Detect which cell encompasses the target text, then output its [x, y] center coordinate. 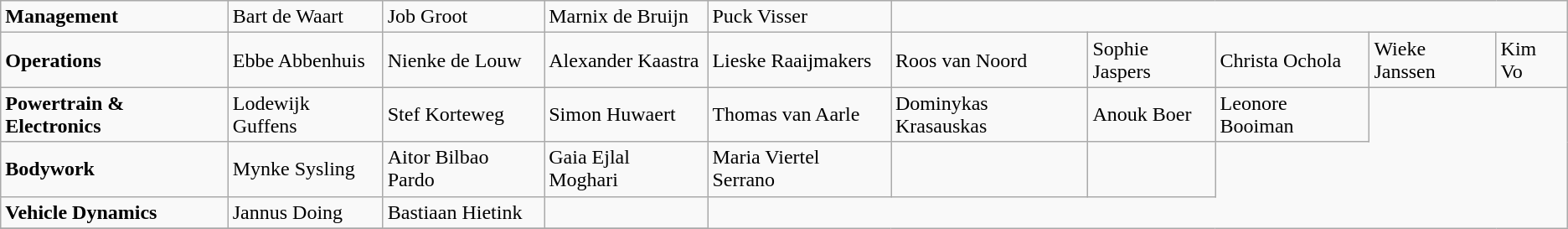
Operations [115, 60]
Christa Ochola [1292, 60]
Bodywork [115, 169]
Leonore Booiman [1292, 114]
Anouk Boer [1152, 114]
Jannus Doing [305, 212]
Job Groot [464, 17]
Mynke Sysling [305, 169]
Sophie Jaspers [1152, 60]
Puck Visser [799, 17]
Aitor Bilbao Pardo [464, 169]
Wieke Janssen [1432, 60]
Lodewijk Guffens [305, 114]
Marnix de Bruijn [627, 17]
Management [115, 17]
Maria Viertel Serrano [799, 169]
Bart de Waart [305, 17]
Bastiaan Hietink [464, 212]
Powertrain & Electronics [115, 114]
Ebbe Abbenhuis [305, 60]
Nienke de Louw [464, 60]
Vehicle Dynamics [115, 212]
Lieske Raaijmakers [799, 60]
Roos van Noord [990, 60]
Thomas van Aarle [799, 114]
Gaia Ejlal Moghari [627, 169]
Alexander Kaastra [627, 60]
Dominykas Krasauskas [990, 114]
Simon Huwaert [627, 114]
Kim Vo [1531, 60]
Stef Korteweg [464, 114]
